From the cell containing the given text, extract its center point as (x, y) coordinate. 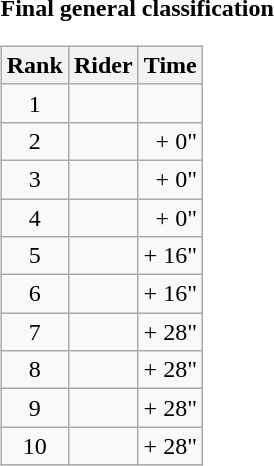
1 (34, 103)
10 (34, 446)
9 (34, 408)
2 (34, 141)
7 (34, 332)
3 (34, 179)
5 (34, 256)
4 (34, 217)
Rank (34, 65)
8 (34, 370)
6 (34, 294)
Time (170, 65)
Rider (103, 65)
